Detect which cell encompasses the target text, then output its (X, Y) center coordinate. 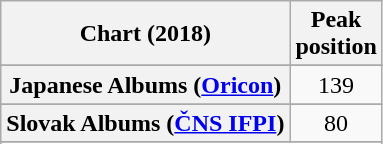
Peak position (336, 34)
80 (336, 123)
Chart (2018) (146, 34)
Japanese Albums (Oricon) (146, 85)
Slovak Albums (ČNS IFPI) (146, 123)
139 (336, 85)
